Search for the cell housing the specified text and yield its (x, y) center coordinate. 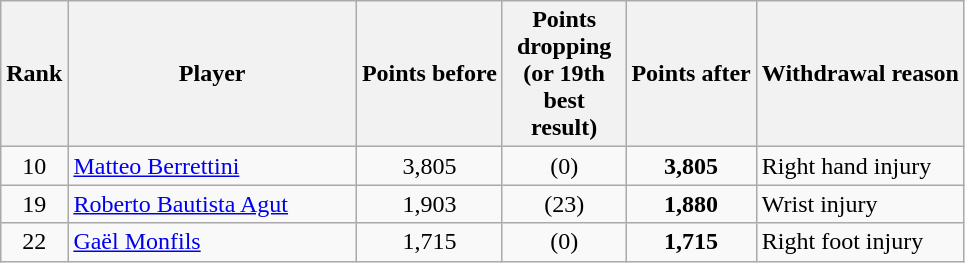
1,903 (429, 204)
Withdrawal reason (860, 74)
Right hand injury (860, 166)
(23) (564, 204)
19 (34, 204)
Rank (34, 74)
Points before (429, 74)
Player (212, 74)
Gaël Monfils (212, 242)
Matteo Berrettini (212, 166)
22 (34, 242)
1,880 (691, 204)
Points after (691, 74)
10 (34, 166)
Points dropping (or 19th best result) (564, 74)
Wrist injury (860, 204)
Roberto Bautista Agut (212, 204)
Right foot injury (860, 242)
